Determine the (X, Y) coordinate at the center of the cell enclosing the given text.  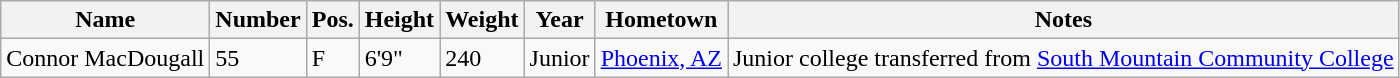
55 (258, 58)
Junior (560, 58)
6'9" (399, 58)
Hometown (661, 20)
Pos. (332, 20)
Junior college transferred from South Mountain Community College (1064, 58)
Name (106, 20)
Notes (1064, 20)
Year (560, 20)
Height (399, 20)
Number (258, 20)
F (332, 58)
Connor MacDougall (106, 58)
Weight (482, 20)
Phoenix, AZ (661, 58)
240 (482, 58)
